Find where the given text appears and provide that cell's center as (x, y) coordinate. 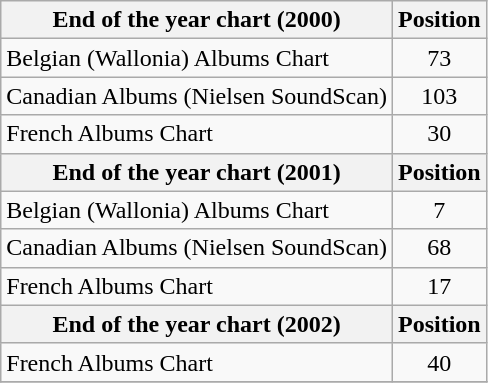
7 (439, 210)
End of the year chart (2002) (197, 324)
End of the year chart (2000) (197, 20)
68 (439, 248)
40 (439, 362)
End of the year chart (2001) (197, 172)
73 (439, 58)
17 (439, 286)
103 (439, 96)
30 (439, 134)
